Search for the cell housing the specified text and yield its (X, Y) center coordinate. 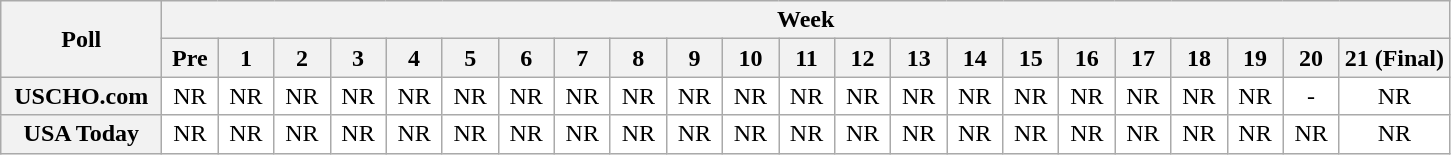
Pre (190, 58)
16 (1087, 58)
7 (582, 58)
- (1311, 96)
19 (1255, 58)
Poll (82, 39)
5 (470, 58)
USA Today (82, 134)
18 (1199, 58)
3 (358, 58)
8 (638, 58)
13 (919, 58)
20 (1311, 58)
9 (694, 58)
15 (1031, 58)
11 (806, 58)
1 (246, 58)
Week (806, 20)
21 (Final) (1394, 58)
14 (975, 58)
12 (863, 58)
17 (1143, 58)
4 (414, 58)
2 (302, 58)
USCHO.com (82, 96)
10 (750, 58)
6 (526, 58)
